Return the [x, y] coordinate for the center point of the cell that contains the specified text.  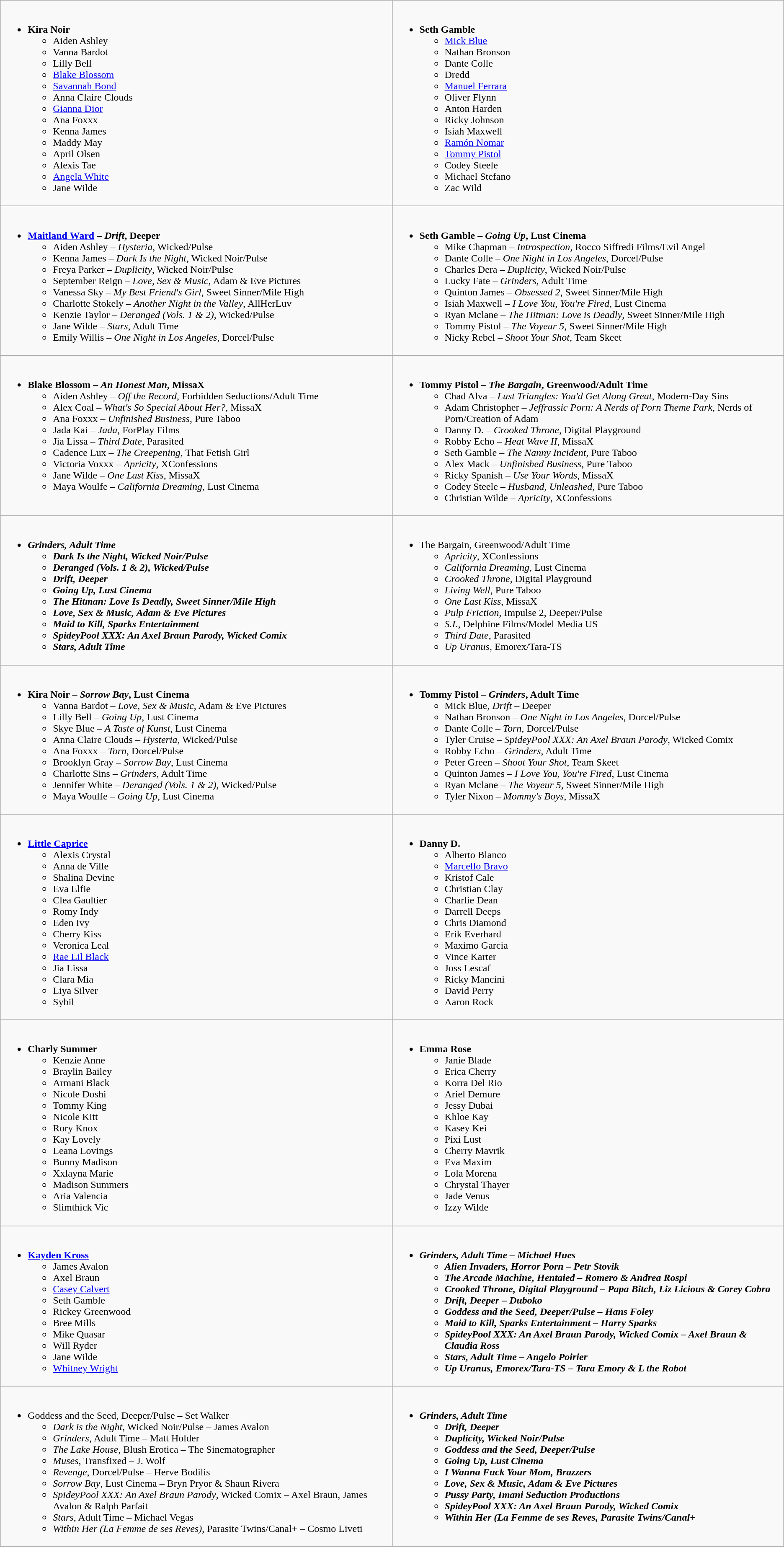
Kayden KrossJames AvalonAxel BraunCasey CalvertSeth GambleRickey GreenwoodBree MillsMike QuasarWill RyderJane WildeWhitney Wright [196, 1306]
